For the text-containing cell, return its midpoint in [X, Y] coordinate format. 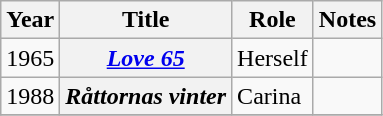
1965 [30, 58]
Love 65 [146, 58]
Year [30, 20]
1988 [30, 96]
Role [273, 20]
Notes [347, 20]
Råttornas vinter [146, 96]
Title [146, 20]
Carina [273, 96]
Herself [273, 58]
